Scan for the cell matching the given text and deliver its (X, Y) coordinate at center. 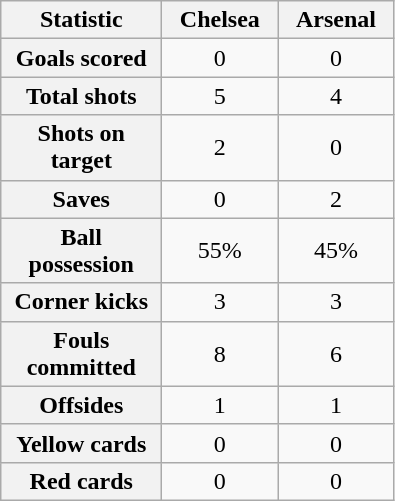
Corner kicks (82, 302)
Saves (82, 199)
55% (220, 250)
Goals scored (82, 58)
45% (336, 250)
Chelsea (220, 20)
Ball possession (82, 250)
5 (220, 96)
6 (336, 354)
Offsides (82, 405)
Total shots (82, 96)
Fouls committed (82, 354)
4 (336, 96)
Statistic (82, 20)
8 (220, 354)
Arsenal (336, 20)
Yellow cards (82, 443)
Red cards (82, 481)
Shots on target (82, 148)
